Scan for the cell matching the given text and deliver its (x, y) coordinate at center. 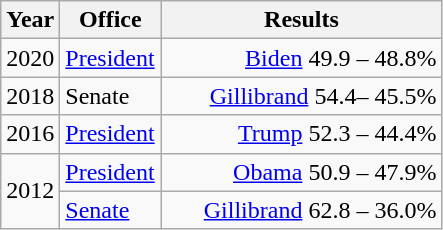
2020 (30, 58)
Trump 52.3 – 44.4% (302, 134)
Office (110, 20)
Year (30, 20)
Gillibrand 62.8 – 36.0% (302, 210)
2012 (30, 191)
Gillibrand 54.4– 45.5% (302, 96)
2018 (30, 96)
2016 (30, 134)
Obama 50.9 – 47.9% (302, 172)
Results (302, 20)
Biden 49.9 – 48.8% (302, 58)
